Scan for the cell matching the given text and deliver its [X, Y] coordinate at center. 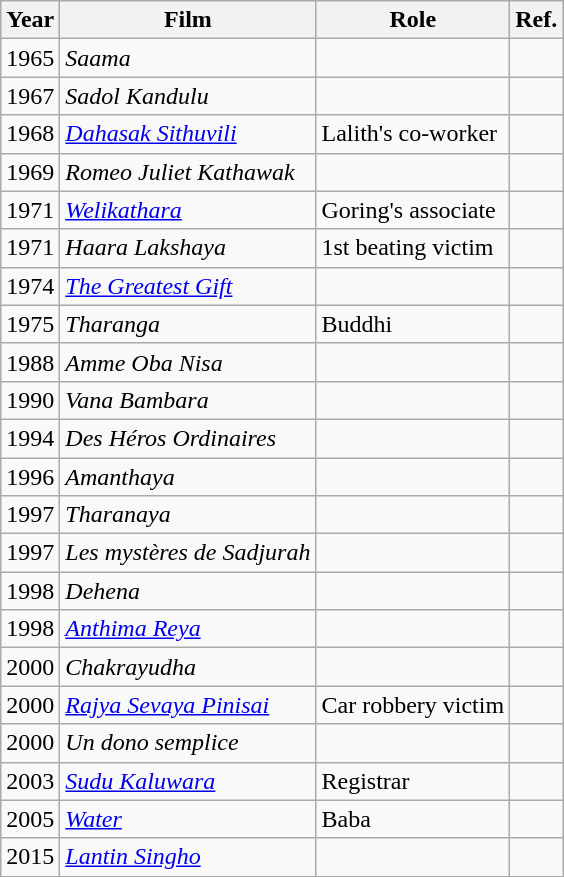
Amanthaya [188, 477]
Registrar [413, 781]
1968 [30, 134]
1974 [30, 286]
2015 [30, 857]
2005 [30, 819]
Dehena [188, 591]
Lalith's co-worker [413, 134]
2003 [30, 781]
1967 [30, 96]
Rajya Sevaya Pinisai [188, 705]
Baba [413, 819]
Car robbery victim [413, 705]
Welikathara [188, 210]
Sadol Kandulu [188, 96]
Year [30, 20]
Role [413, 20]
1994 [30, 438]
1969 [30, 172]
Buddhi [413, 324]
Goring's associate [413, 210]
Les mystères de Sadjurah [188, 553]
Anthima Reya [188, 629]
1975 [30, 324]
Romeo Juliet Kathawak [188, 172]
1st beating victim [413, 248]
Haara Lakshaya [188, 248]
Water [188, 819]
1996 [30, 477]
Sudu Kaluwara [188, 781]
Lantin Singho [188, 857]
Saama [188, 58]
1988 [30, 362]
Tharanga [188, 324]
Des Héros Ordinaires [188, 438]
Vana Bambara [188, 400]
Dahasak Sithuvili [188, 134]
Chakrayudha [188, 667]
The Greatest Gift [188, 286]
Film [188, 20]
Tharanaya [188, 515]
Un dono semplice [188, 743]
1965 [30, 58]
Ref. [536, 20]
1990 [30, 400]
Amme Oba Nisa [188, 362]
